Provide the (x, y) coordinate of the cell's center where the given text is located.  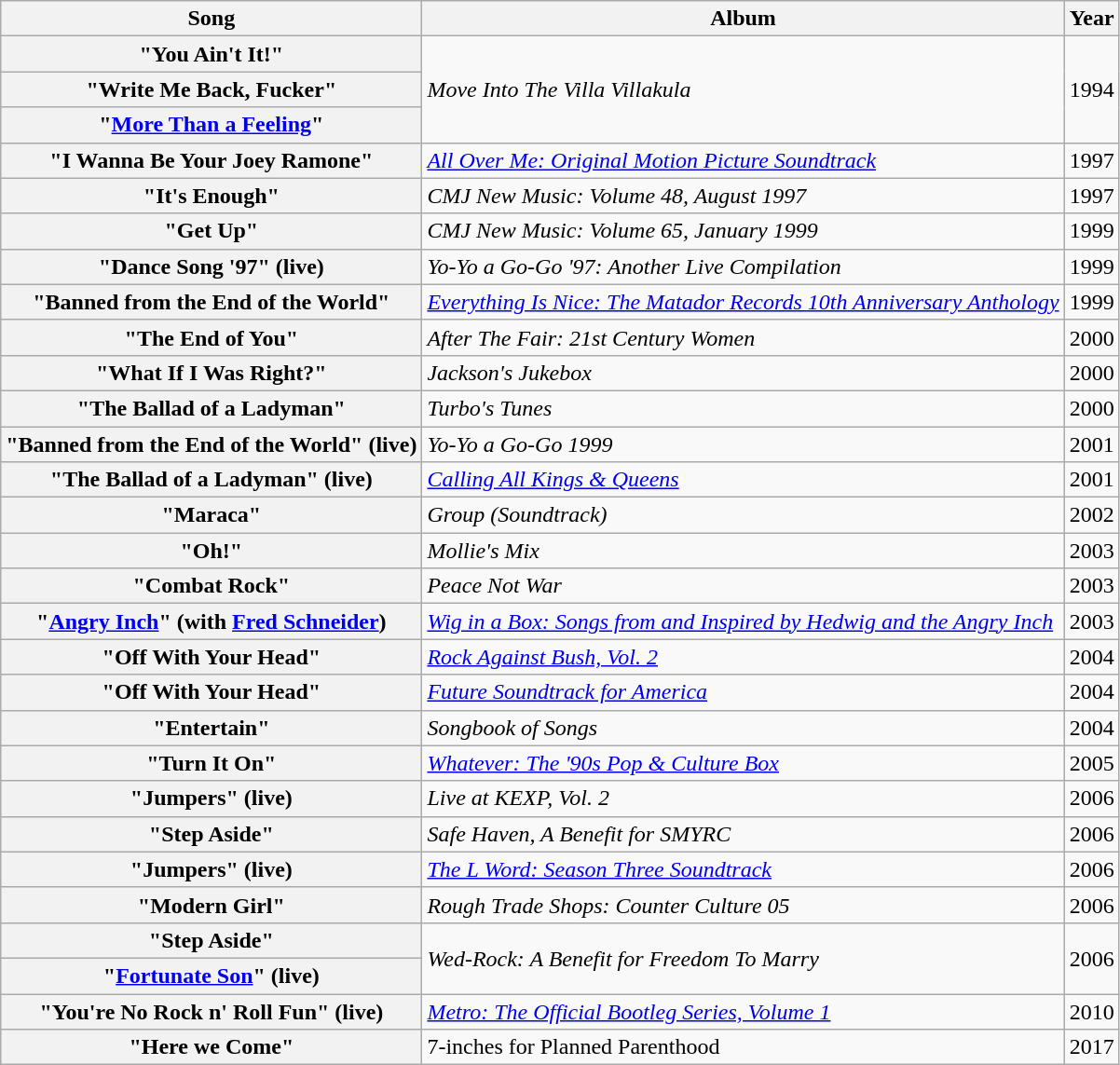
Wig in a Box: Songs from and Inspired by Hedwig and the Angry Inch (744, 621)
"Banned from the End of the World" (212, 302)
"More Than a Feeling" (212, 125)
Live at KEXP, Vol. 2 (744, 799)
"The Ballad of a Ladyman" (live) (212, 480)
"Entertain" (212, 728)
2010 (1092, 1011)
After The Fair: 21st Century Women (744, 337)
"The End of You" (212, 337)
Year (1092, 19)
"The Ballad of a Ladyman" (212, 408)
"You Ain't It!" (212, 54)
"I Wanna Be Your Joey Ramone" (212, 160)
"Dance Song '97" (live) (212, 266)
Song (212, 19)
"Banned from the End of the World" (live) (212, 444)
"What If I Was Right?" (212, 373)
2002 (1092, 515)
Move Into The Villa Villakula (744, 89)
"Get Up" (212, 231)
Peace Not War (744, 586)
Everything Is Nice: The Matador Records 10th Anniversary Anthology (744, 302)
"It's Enough" (212, 196)
"Angry Inch" (with Fred Schneider) (212, 621)
"Maraca" (212, 515)
"Modern Girl" (212, 905)
Safe Haven, A Benefit for SMYRC (744, 834)
All Over Me: Original Motion Picture Soundtrack (744, 160)
Songbook of Songs (744, 728)
CMJ New Music: Volume 65, January 1999 (744, 231)
7-inches for Planned Parenthood (744, 1047)
2005 (1092, 763)
Jackson's Jukebox (744, 373)
"Oh!" (212, 551)
"Write Me Back, Fucker" (212, 89)
Turbo's Tunes (744, 408)
The L Word: Season Three Soundtrack (744, 869)
"Turn It On" (212, 763)
Group (Soundtrack) (744, 515)
1994 (1092, 89)
Rock Against Bush, Vol. 2 (744, 657)
Mollie's Mix (744, 551)
Whatever: The '90s Pop & Culture Box (744, 763)
Rough Trade Shops: Counter Culture 05 (744, 905)
Metro: The Official Bootleg Series, Volume 1 (744, 1011)
CMJ New Music: Volume 48, August 1997 (744, 196)
Album (744, 19)
Future Soundtrack for America (744, 692)
Yo-Yo a Go-Go '97: Another Live Compilation (744, 266)
Wed-Rock: A Benefit for Freedom To Marry (744, 958)
Calling All Kings & Queens (744, 480)
Yo-Yo a Go-Go 1999 (744, 444)
"Here we Come" (212, 1047)
"Fortunate Son" (live) (212, 976)
2017 (1092, 1047)
"Combat Rock" (212, 586)
"You're No Rock n' Roll Fun" (live) (212, 1011)
